Return (X, Y) of the center of cell containing provided text 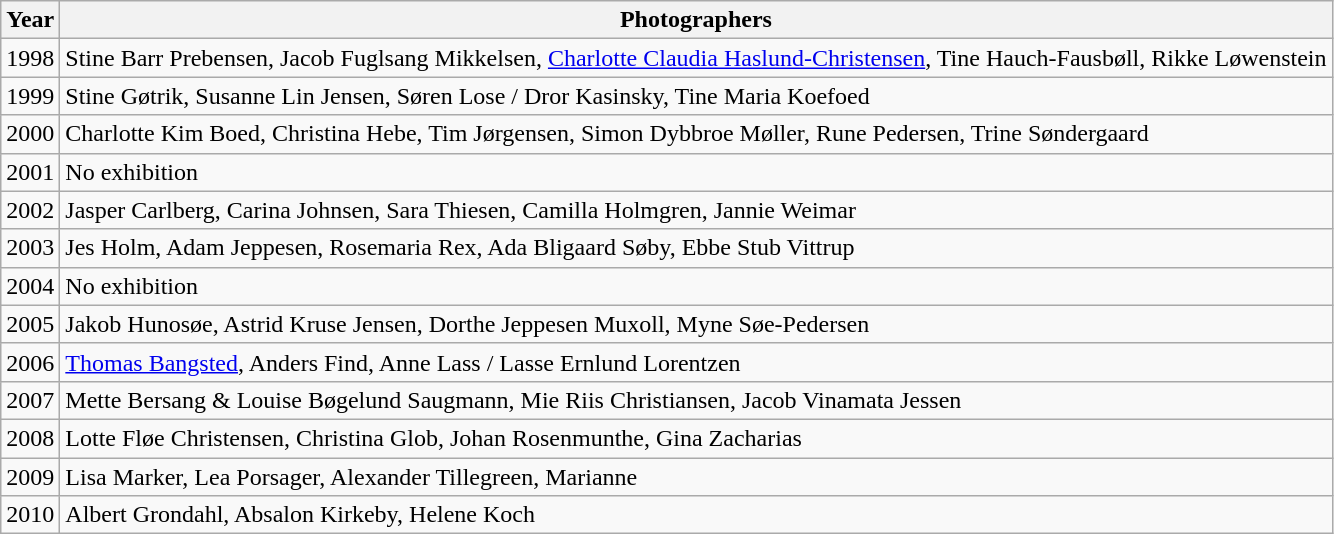
Stine Gøtrik, Susanne Lin Jensen, Søren Lose / Dror Kasinsky, Tine Maria Koefoed (696, 96)
2003 (30, 248)
Lisa Marker, Lea Porsager, Alexander Tillegreen, Marianne (696, 477)
Jes Holm, Adam Jeppesen, Rosemaria Rex, Ada Bligaard Søby, Ebbe Stub Vittrup (696, 248)
2008 (30, 438)
2009 (30, 477)
Photographers (696, 20)
Lotte Fløe Christensen, Christina Glob, Johan Rosenmunthe, Gina Zacharias (696, 438)
2001 (30, 172)
Jakob Hunosøe, Astrid Kruse Jensen, Dorthe Jeppesen Muxoll, Myne Søe-Pedersen (696, 324)
Albert Grondahl, Absalon Kirkeby, Helene Koch (696, 515)
Mette Bersang & Louise Bøgelund Saugmann, Mie Riis Christiansen, Jacob Vinamata Jessen (696, 400)
2004 (30, 286)
2006 (30, 362)
1998 (30, 58)
1999 (30, 96)
2002 (30, 210)
2000 (30, 134)
2010 (30, 515)
2005 (30, 324)
2007 (30, 400)
Charlotte Kim Boed, Christina Hebe, Tim Jørgensen, Simon Dybbroe Møller, Rune Pedersen, Trine Søndergaard (696, 134)
Thomas Bangsted, Anders Find, Anne Lass / Lasse Ernlund Lorentzen (696, 362)
Stine Barr Prebensen, Jacob Fuglsang Mikkelsen, Charlotte Claudia Haslund-Christensen, Tine Hauch-Fausbøll, Rikke Løwenstein (696, 58)
Year (30, 20)
Jasper Carlberg, Carina Johnsen, Sara Thiesen, Camilla Holmgren, Jannie Weimar (696, 210)
